Determine the (X, Y) coordinate at the center of the cell enclosing the given text.  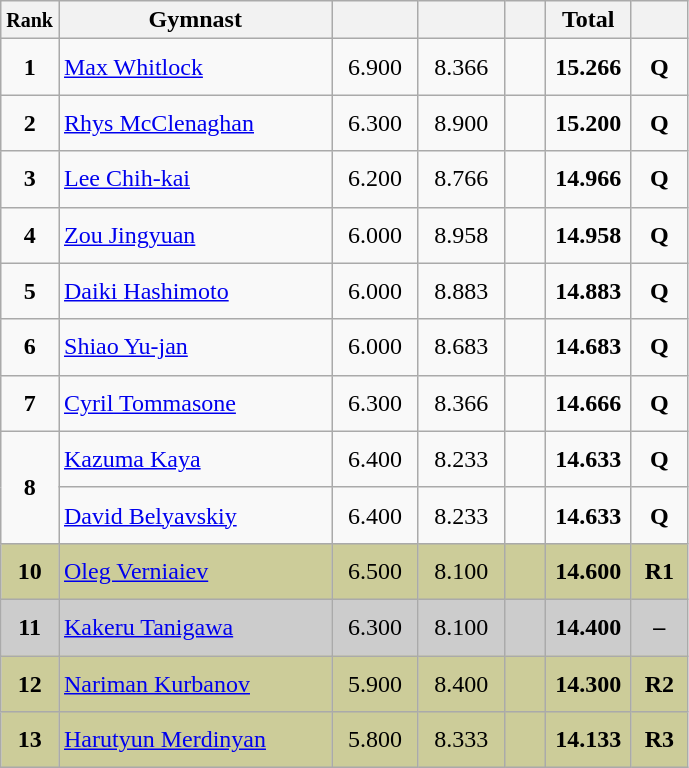
14.400 (588, 627)
14.600 (588, 571)
David Belyavskiy (195, 515)
5.800 (375, 740)
14.300 (588, 684)
8 (30, 487)
12 (30, 684)
R1 (659, 571)
14.958 (588, 235)
13 (30, 740)
– (659, 627)
14.133 (588, 740)
Rank (30, 20)
11 (30, 627)
10 (30, 571)
R2 (659, 684)
15.200 (588, 123)
R3 (659, 740)
Shiao Yu-jan (195, 347)
1 (30, 67)
Cyril Tommasone (195, 403)
5.900 (375, 684)
8.766 (461, 179)
15.266 (588, 67)
14.683 (588, 347)
Nariman Kurbanov (195, 684)
Gymnast (195, 20)
8.900 (461, 123)
8.400 (461, 684)
4 (30, 235)
6.200 (375, 179)
Max Whitlock (195, 67)
Lee Chih-kai (195, 179)
Total (588, 20)
8.958 (461, 235)
2 (30, 123)
Harutyun Merdinyan (195, 740)
6.900 (375, 67)
Zou Jingyuan (195, 235)
14.883 (588, 291)
Kazuma Kaya (195, 459)
6 (30, 347)
14.666 (588, 403)
Daiki Hashimoto (195, 291)
8.883 (461, 291)
3 (30, 179)
8.333 (461, 740)
5 (30, 291)
Kakeru Tanigawa (195, 627)
8.683 (461, 347)
6.500 (375, 571)
Oleg Verniaiev (195, 571)
7 (30, 403)
14.966 (588, 179)
Rhys McClenaghan (195, 123)
